Return (x, y) of the center of cell containing provided text 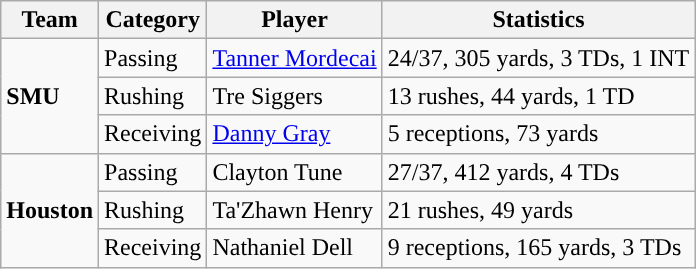
Houston (50, 210)
Tre Siggers (294, 96)
Clayton Tune (294, 172)
Ta'Zhawn Henry (294, 210)
Team (50, 20)
27/37, 412 yards, 4 TDs (538, 172)
Danny Gray (294, 134)
21 rushes, 49 yards (538, 210)
SMU (50, 96)
Statistics (538, 20)
9 receptions, 165 yards, 3 TDs (538, 248)
24/37, 305 yards, 3 TDs, 1 INT (538, 58)
Nathaniel Dell (294, 248)
13 rushes, 44 yards, 1 TD (538, 96)
Tanner Mordecai (294, 58)
Player (294, 20)
Category (153, 20)
5 receptions, 73 yards (538, 134)
